Scan for the cell matching the given text and deliver its [x, y] coordinate at center. 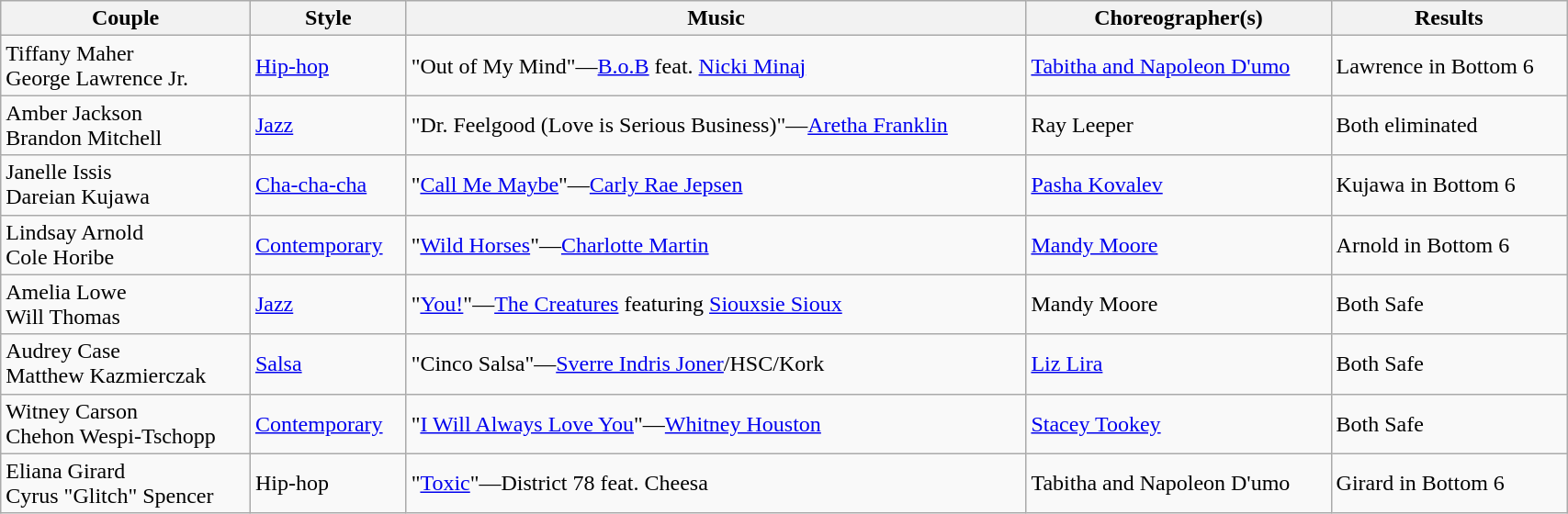
Amelia LoweWill Thomas [126, 305]
Cha-cha-cha [328, 185]
Salsa [328, 363]
Choreographer(s) [1179, 18]
"Toxic"—District 78 feat. Cheesa [716, 483]
Music [716, 18]
Both eliminated [1450, 125]
"You!"—The Creatures featuring Siouxsie Sioux [716, 305]
Pasha Kovalev [1179, 185]
Eliana GirardCyrus "Glitch" Spencer [126, 483]
Stacey Tookey [1179, 424]
"Call Me Maybe"—Carly Rae Jepsen [716, 185]
Ray Leeper [1179, 125]
"Dr. Feelgood (Love is Serious Business)"—Aretha Franklin [716, 125]
"I Will Always Love You"—Whitney Houston [716, 424]
Lindsay ArnoldCole Horibe [126, 244]
Tiffany MaherGeorge Lawrence Jr. [126, 66]
Couple [126, 18]
"Out of My Mind"—B.o.B feat. Nicki Minaj [716, 66]
Arnold in Bottom 6 [1450, 244]
Kujawa in Bottom 6 [1450, 185]
Lawrence in Bottom 6 [1450, 66]
Results [1450, 18]
Janelle IssisDareian Kujawa [126, 185]
Amber JacksonBrandon Mitchell [126, 125]
Girard in Bottom 6 [1450, 483]
Witney CarsonChehon Wespi-Tschopp [126, 424]
Liz Lira [1179, 363]
Style [328, 18]
"Wild Horses"—Charlotte Martin [716, 244]
Audrey CaseMatthew Kazmierczak [126, 363]
"Cinco Salsa"—Sverre Indris Joner/HSC/Kork [716, 363]
